Return (X, Y) of the center of cell containing provided text 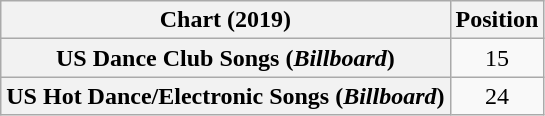
15 (497, 58)
Position (497, 20)
Chart (2019) (226, 20)
US Dance Club Songs (Billboard) (226, 58)
24 (497, 96)
US Hot Dance/Electronic Songs (Billboard) (226, 96)
